Return the (x, y) coordinate for the center point of the cell that contains the specified text.  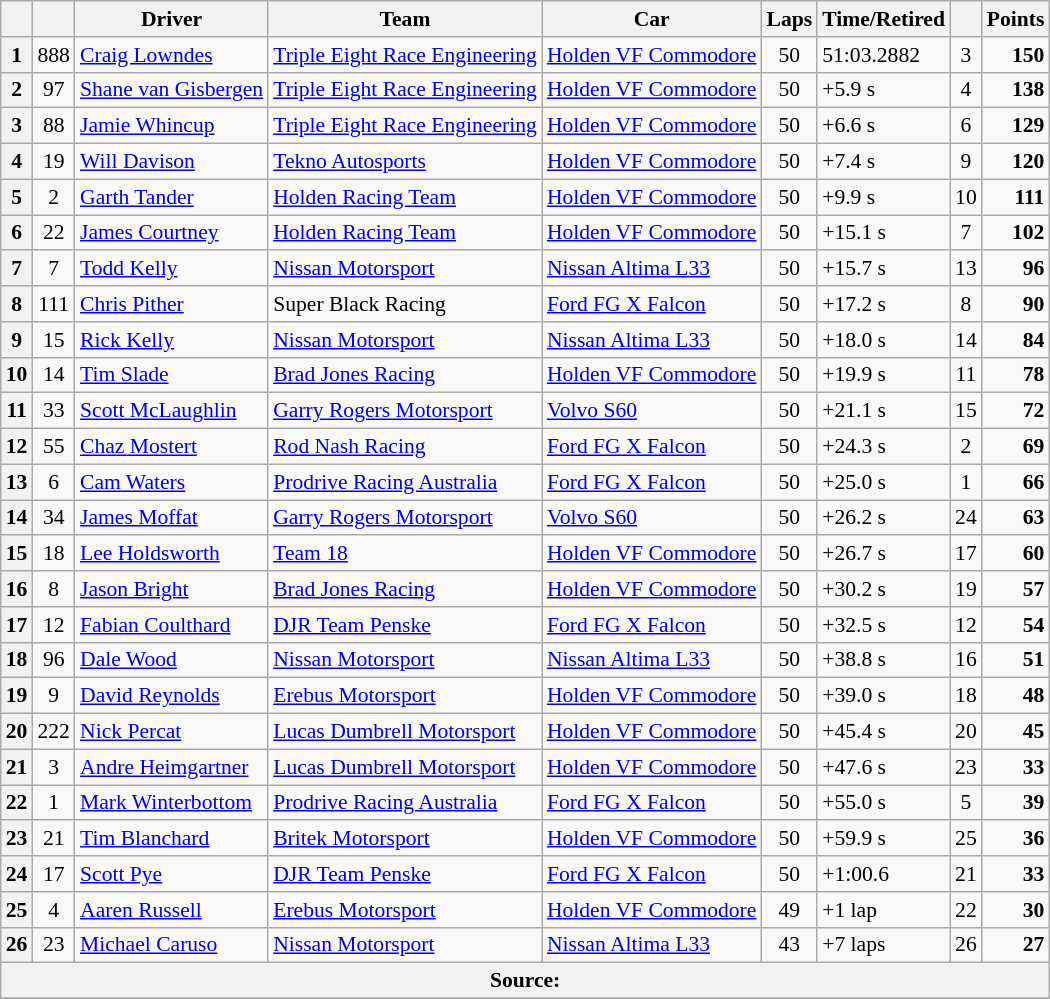
+17.2 s (884, 304)
+32.5 s (884, 625)
James Courtney (172, 233)
+19.9 s (884, 375)
Rick Kelly (172, 340)
+15.7 s (884, 269)
+7.4 s (884, 162)
49 (789, 910)
Nick Percat (172, 732)
60 (1016, 554)
David Reynolds (172, 696)
Michael Caruso (172, 945)
+30.2 s (884, 589)
97 (54, 90)
+5.9 s (884, 90)
48 (1016, 696)
Scott Pye (172, 874)
James Moffat (172, 518)
Laps (789, 19)
Tim Slade (172, 375)
+7 laps (884, 945)
Britek Motorsport (405, 839)
Aaren Russell (172, 910)
+25.0 s (884, 482)
+55.0 s (884, 803)
Jason Bright (172, 589)
Will Davison (172, 162)
+15.1 s (884, 233)
+1:00.6 (884, 874)
Team 18 (405, 554)
Car (652, 19)
Craig Lowndes (172, 55)
30 (1016, 910)
Chris Pither (172, 304)
+45.4 s (884, 732)
+38.8 s (884, 660)
Dale Wood (172, 660)
78 (1016, 375)
88 (54, 126)
+1 lap (884, 910)
129 (1016, 126)
63 (1016, 518)
Rod Nash Racing (405, 447)
55 (54, 447)
Todd Kelly (172, 269)
Jamie Whincup (172, 126)
+47.6 s (884, 767)
Mark Winterbottom (172, 803)
Fabian Coulthard (172, 625)
Shane van Gisbergen (172, 90)
Garth Tander (172, 197)
Andre Heimgartner (172, 767)
Cam Waters (172, 482)
36 (1016, 839)
+59.9 s (884, 839)
222 (54, 732)
Tekno Autosports (405, 162)
138 (1016, 90)
888 (54, 55)
102 (1016, 233)
+6.6 s (884, 126)
66 (1016, 482)
34 (54, 518)
27 (1016, 945)
51 (1016, 660)
+39.0 s (884, 696)
Scott McLaughlin (172, 411)
69 (1016, 447)
+21.1 s (884, 411)
+26.7 s (884, 554)
+9.9 s (884, 197)
72 (1016, 411)
Driver (172, 19)
Tim Blanchard (172, 839)
90 (1016, 304)
54 (1016, 625)
+24.3 s (884, 447)
120 (1016, 162)
Points (1016, 19)
43 (789, 945)
51:03.2882 (884, 55)
57 (1016, 589)
Chaz Mostert (172, 447)
Team (405, 19)
150 (1016, 55)
+26.2 s (884, 518)
39 (1016, 803)
Lee Holdsworth (172, 554)
45 (1016, 732)
Source: (526, 981)
84 (1016, 340)
+18.0 s (884, 340)
Super Black Racing (405, 304)
Time/Retired (884, 19)
